Provide the (x, y) coordinate of the cell's center where the given text is located.  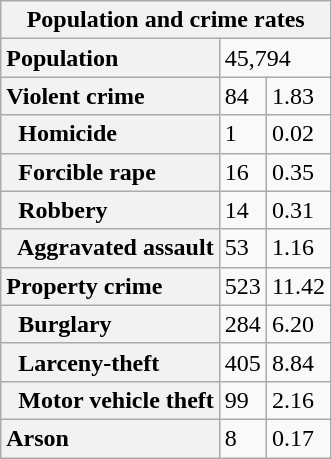
6.20 (298, 324)
16 (242, 172)
Arson (110, 438)
0.31 (298, 210)
99 (242, 400)
Property crime (110, 286)
8.84 (298, 362)
Forcible rape (110, 172)
Population and crime rates (166, 20)
2.16 (298, 400)
Motor vehicle theft (110, 400)
1.83 (298, 96)
Homicide (110, 134)
Robbery (110, 210)
14 (242, 210)
Larceny-theft (110, 362)
284 (242, 324)
84 (242, 96)
53 (242, 248)
405 (242, 362)
1 (242, 134)
Burglary (110, 324)
8 (242, 438)
0.17 (298, 438)
523 (242, 286)
Population (110, 58)
45,794 (274, 58)
11.42 (298, 286)
0.02 (298, 134)
0.35 (298, 172)
Violent crime (110, 96)
1.16 (298, 248)
Aggravated assault (110, 248)
